Scan for the cell matching the given text and deliver its (x, y) coordinate at center. 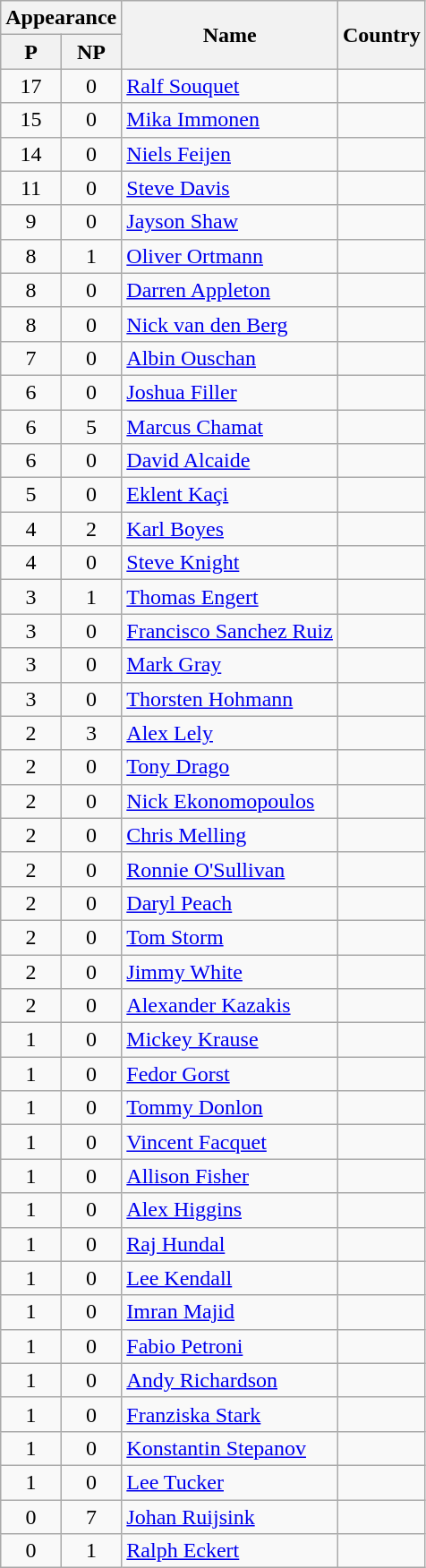
Vincent Facquet (230, 1142)
Jimmy White (230, 971)
Ralf Souquet (230, 86)
Appearance (61, 18)
Name (230, 35)
Nick van den Berg (230, 324)
Konstantin Stepanov (230, 1448)
Mark Gray (230, 665)
Joshua Filler (230, 392)
14 (31, 154)
Mika Immonen (230, 120)
9 (31, 222)
Nick Ekonomopoulos (230, 801)
Jayson Shaw (230, 222)
Fedor Gorst (230, 1074)
Eklent Kaçi (230, 495)
Steve Davis (230, 188)
Karl Boyes (230, 529)
Thorsten Hohmann (230, 699)
Thomas Engert (230, 597)
Oliver Ortmann (230, 256)
Franziska Stark (230, 1414)
Alex Higgins (230, 1210)
Albin Ouschan (230, 358)
Raj Hundal (230, 1244)
11 (31, 188)
Alex Lely (230, 733)
Ralph Eckert (230, 1551)
Chris Melling (230, 835)
Tommy Donlon (230, 1108)
Allison Fisher (230, 1176)
Niels Feijen (230, 154)
Country (381, 35)
Tom Storm (230, 937)
Daryl Peach (230, 903)
Johan Ruijsink (230, 1517)
Andy Richardson (230, 1380)
Marcus Chamat (230, 427)
15 (31, 120)
Lee Kendall (230, 1278)
Tony Drago (230, 767)
Imran Majid (230, 1312)
17 (31, 86)
Ronnie O'Sullivan (230, 869)
NP (91, 52)
Mickey Krause (230, 1040)
Alexander Kazakis (230, 1006)
P (31, 52)
Lee Tucker (230, 1482)
Francisco Sanchez Ruiz (230, 631)
Darren Appleton (230, 290)
David Alcaide (230, 461)
Steve Knight (230, 563)
Fabio Petroni (230, 1346)
